Extract the [X, Y] coordinate from the center of the cell holding the provided text.  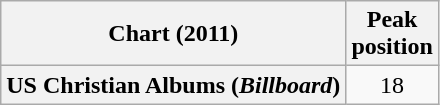
18 [392, 85]
Peakposition [392, 34]
US Christian Albums (Billboard) [174, 85]
Chart (2011) [174, 34]
